Detect which cell encompasses the target text, then output its [X, Y] center coordinate. 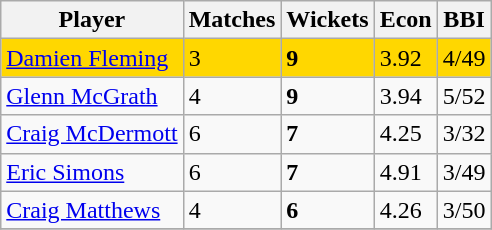
Glenn McGrath [92, 96]
Damien Fleming [92, 58]
4.26 [406, 210]
5/52 [464, 96]
Player [92, 20]
3 [232, 58]
Craig Matthews [92, 210]
4.91 [406, 172]
4.25 [406, 134]
Matches [232, 20]
BBI [464, 20]
Eric Simons [92, 172]
3/50 [464, 210]
Wickets [328, 20]
4/49 [464, 58]
3.94 [406, 96]
3.92 [406, 58]
Craig McDermott [92, 134]
3/49 [464, 172]
Econ [406, 20]
3/32 [464, 134]
